Scan for the cell matching the given text and deliver its (x, y) coordinate at center. 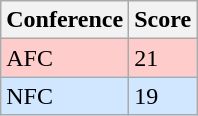
Conference (65, 20)
NFC (65, 96)
19 (163, 96)
AFC (65, 58)
Score (163, 20)
21 (163, 58)
